Find where the given text appears and provide that cell's center as [X, Y] coordinate. 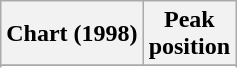
Chart (1998) [72, 34]
Peak position [189, 34]
